Pinpoint the cell where the given text exists, returning its (X, Y) midpoint coordinate. 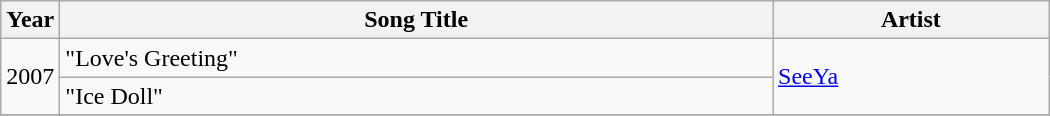
2007 (30, 77)
SeeYa (910, 77)
"Love's Greeting" (416, 58)
Artist (910, 20)
"Ice Doll" (416, 96)
Year (30, 20)
Song Title (416, 20)
